Capture the cell that displays the provided text and extract its (X, Y) central coordinate. 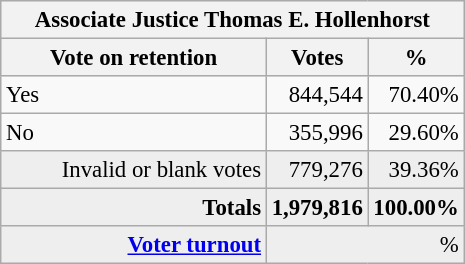
Votes (317, 58)
Yes (134, 95)
Totals (134, 208)
Vote on retention (134, 58)
Invalid or blank votes (134, 170)
39.36% (416, 170)
844,544 (317, 95)
Associate Justice Thomas E. Hollenhorst (232, 20)
Voter turnout (134, 245)
1,979,816 (317, 208)
70.40% (416, 95)
No (134, 133)
29.60% (416, 133)
100.00% (416, 208)
355,996 (317, 133)
779,276 (317, 170)
